Pinpoint the cell where the given text exists, returning its [X, Y] midpoint coordinate. 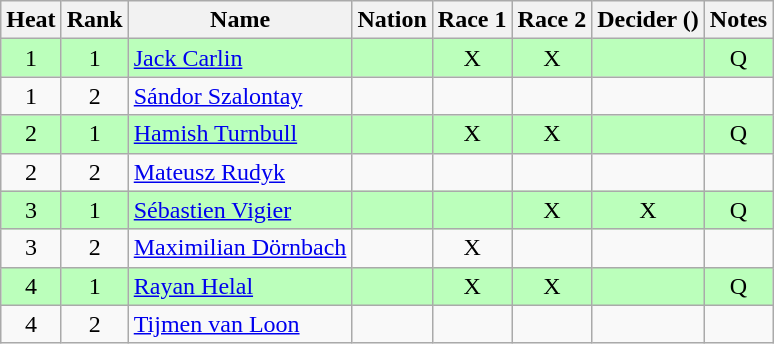
Sébastien Vigier [240, 210]
Heat [31, 20]
Nation [392, 20]
Sándor Szalontay [240, 96]
Jack Carlin [240, 58]
Decider () [648, 20]
Tijmen van Loon [240, 324]
Notes [738, 20]
Rayan Helal [240, 286]
Race 1 [472, 20]
Mateusz Rudyk [240, 172]
Hamish Turnbull [240, 134]
Maximilian Dörnbach [240, 248]
Name [240, 20]
Race 2 [552, 20]
Rank [94, 20]
